From the cell containing the given text, extract its center point as [X, Y] coordinate. 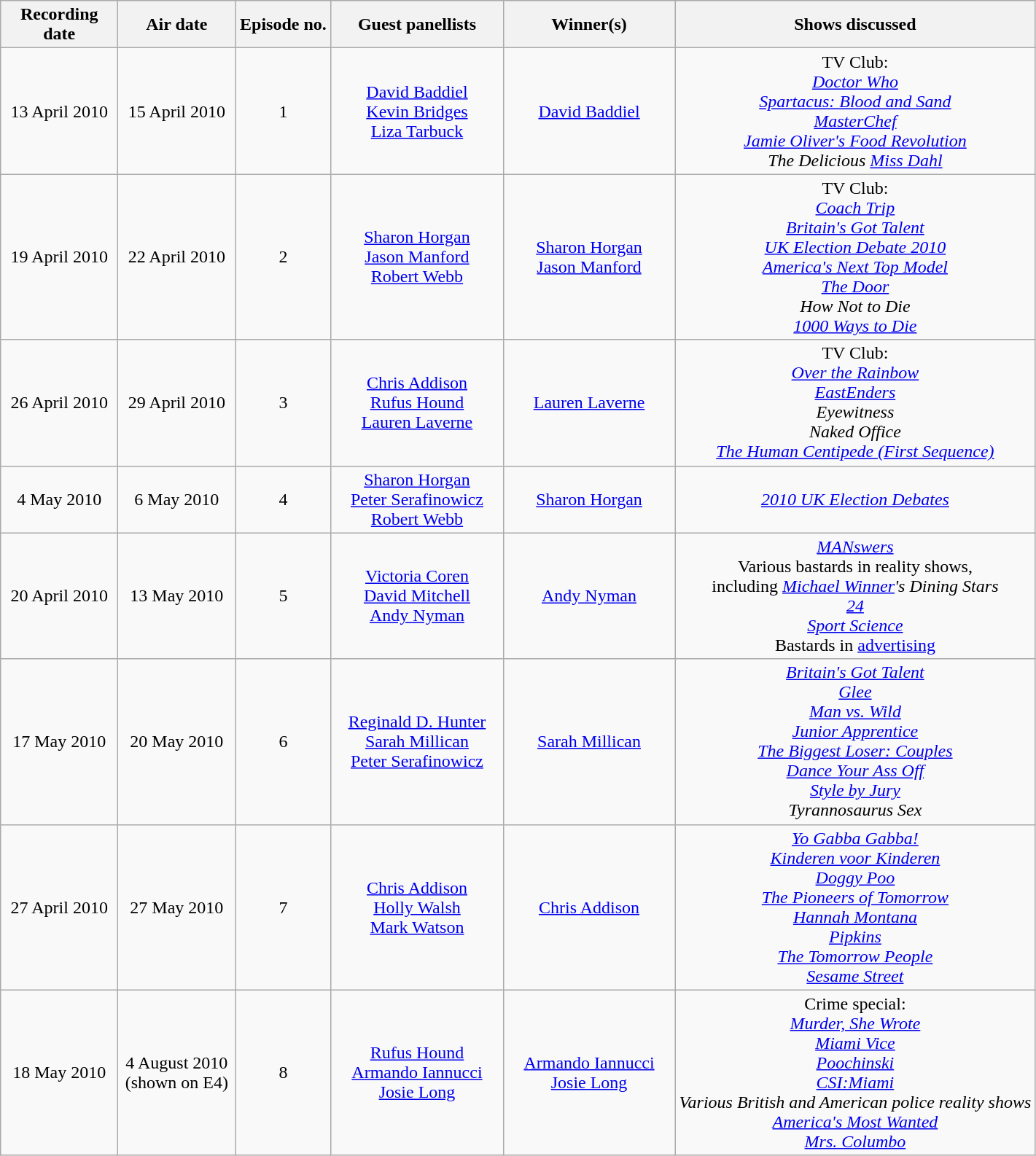
4 May 2010 [60, 499]
13 May 2010 [176, 596]
15 April 2010 [176, 111]
Episode no. [283, 25]
19 April 2010 [60, 257]
Air date [176, 25]
18 May 2010 [60, 1073]
Guest panellists [417, 25]
27 April 2010 [60, 907]
Recording date [60, 25]
David BaddielKevin BridgesLiza Tarbuck [417, 111]
Chris Addison [589, 907]
4 August 2010 (shown on E4) [176, 1073]
Crime special:Murder, She WroteMiami VicePoochinskiCSI:MiamiVarious British and American police reality showsAmerica's Most WantedMrs. Columbo [855, 1073]
Victoria CorenDavid MitchellAndy Nyman [417, 596]
Sharon HorganPeter SerafinowiczRobert Webb [417, 499]
Sharon HorganJason ManfordRobert Webb [417, 257]
David Baddiel [589, 111]
6 May 2010 [176, 499]
Chris AddisonHolly WalshMark Watson [417, 907]
Chris AddisonRufus HoundLauren Laverne [417, 402]
13 April 2010 [60, 111]
TV Club:Coach TripBritain's Got TalentUK Election Debate 2010America's Next Top ModelThe DoorHow Not to Die1000 Ways to Die [855, 257]
Shows discussed [855, 25]
Britain's Got TalentGleeMan vs. WildJunior ApprenticeThe Biggest Loser: CouplesDance Your Ass OffStyle by JuryTyrannosaurus Sex [855, 742]
6 [283, 742]
20 April 2010 [60, 596]
Armando IannucciJosie Long [589, 1073]
Andy Nyman [589, 596]
3 [283, 402]
Sharon HorganJason Manford [589, 257]
Lauren Laverne [589, 402]
Reginald D. HunterSarah MillicanPeter Serafinowicz [417, 742]
29 April 2010 [176, 402]
8 [283, 1073]
2 [283, 257]
Sharon Horgan [589, 499]
20 May 2010 [176, 742]
17 May 2010 [60, 742]
TV Club:Over the RainbowEastEnders EyewitnessNaked OfficeThe Human Centipede (First Sequence) [855, 402]
Rufus HoundArmando IannucciJosie Long [417, 1073]
MANswersVarious bastards in reality shows,including Michael Winner's Dining Stars24Sport ScienceBastards in advertising [855, 596]
Yo Gabba Gabba!Kinderen voor KinderenDoggy PooThe Pioneers of TomorrowHannah MontanaPipkinsThe Tomorrow PeopleSesame Street [855, 907]
Sarah Millican [589, 742]
1 [283, 111]
22 April 2010 [176, 257]
5 [283, 596]
Winner(s) [589, 25]
7 [283, 907]
TV Club:Doctor WhoSpartacus: Blood and SandMasterChefJamie Oliver's Food RevolutionThe Delicious Miss Dahl [855, 111]
4 [283, 499]
26 April 2010 [60, 402]
27 May 2010 [176, 907]
2010 UK Election Debates [855, 499]
